Extract the [X, Y] coordinate from the center of the cell holding the provided text.  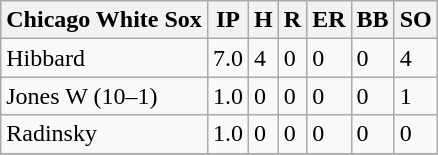
ER [329, 20]
7.0 [228, 58]
H [263, 20]
Chicago White Sox [104, 20]
BB [372, 20]
Jones W (10–1) [104, 96]
Hibbard [104, 58]
R [292, 20]
IP [228, 20]
1 [416, 96]
SO [416, 20]
Radinsky [104, 134]
